Return the (x, y) coordinate for the center point of the cell that contains the specified text.  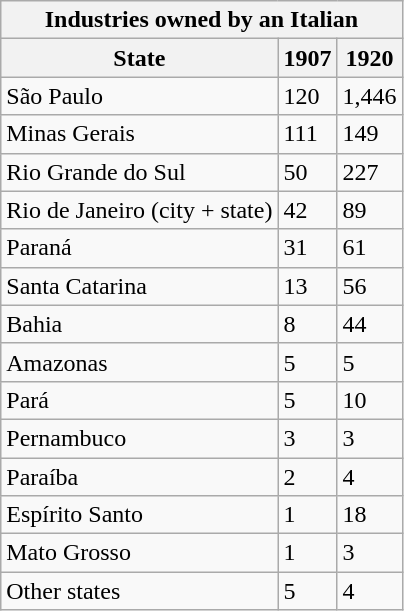
Espírito Santo (140, 515)
Rio de Janeiro (city + state) (140, 210)
10 (370, 400)
120 (308, 96)
Bahia (140, 324)
Minas Gerais (140, 134)
Paraná (140, 248)
Pernambuco (140, 438)
Other states (140, 591)
Rio Grande do Sul (140, 172)
1920 (370, 58)
18 (370, 515)
1,446 (370, 96)
42 (308, 210)
227 (370, 172)
111 (308, 134)
13 (308, 286)
Santa Catarina (140, 286)
89 (370, 210)
44 (370, 324)
149 (370, 134)
1907 (308, 58)
Industries owned by an Italian (202, 20)
Pará (140, 400)
61 (370, 248)
56 (370, 286)
50 (308, 172)
8 (308, 324)
Amazonas (140, 362)
Mato Grosso (140, 553)
State (140, 58)
Paraíba (140, 477)
2 (308, 477)
31 (308, 248)
São Paulo (140, 96)
